Detect which cell encompasses the target text, then output its (X, Y) center coordinate. 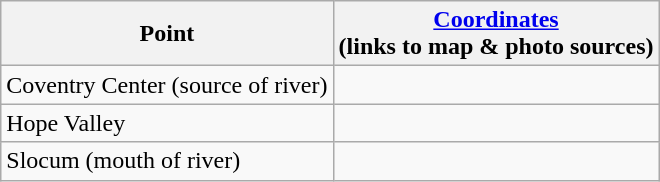
Hope Valley (167, 123)
Coordinates(links to map & photo sources) (496, 34)
Slocum (mouth of river) (167, 161)
Coventry Center (source of river) (167, 85)
Point (167, 34)
